Scan for the cell matching the given text and deliver its [X, Y] coordinate at center. 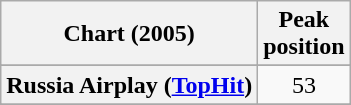
Peakposition [304, 34]
Chart (2005) [130, 34]
Russia Airplay (TopHit) [130, 85]
53 [304, 85]
